Locate the cell with the specified text and output its (X, Y) center coordinate. 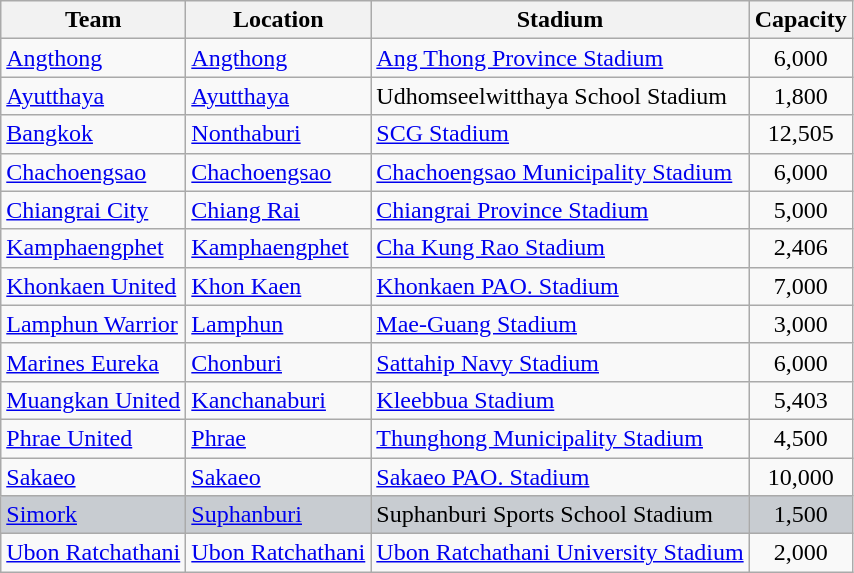
Bangkok (94, 134)
1,800 (800, 96)
Mae-Guang Stadium (560, 324)
Location (278, 20)
Thunghong Municipality Stadium (560, 438)
Simork (94, 515)
Phrae United (94, 438)
5,403 (800, 400)
1,500 (800, 515)
Chonburi (278, 362)
3,000 (800, 324)
10,000 (800, 477)
SCG Stadium (560, 134)
4,500 (800, 438)
Capacity (800, 20)
Phrae (278, 438)
Kleebbua Stadium (560, 400)
Ubon Ratchathani University Stadium (560, 553)
Lamphun (278, 324)
Suphanburi (278, 515)
5,000 (800, 210)
Khonkaen PAO. Stadium (560, 286)
Khonkaen United (94, 286)
Khon Kaen (278, 286)
2,406 (800, 248)
Muangkan United (94, 400)
Suphanburi Sports School Stadium (560, 515)
Marines Eureka (94, 362)
7,000 (800, 286)
Udhomseelwitthaya School Stadium (560, 96)
Cha Kung Rao Stadium (560, 248)
Chiang Rai (278, 210)
Sakaeo PAO. Stadium (560, 477)
12,505 (800, 134)
Team (94, 20)
Chiangrai Province Stadium (560, 210)
Chachoengsao Municipality Stadium (560, 172)
2,000 (800, 553)
Chiangrai City (94, 210)
Lamphun Warrior (94, 324)
Ang Thong Province Stadium (560, 58)
Sattahip Navy Stadium (560, 362)
Stadium (560, 20)
Kanchanaburi (278, 400)
Nonthaburi (278, 134)
